Return (x, y) of the center of cell containing provided text 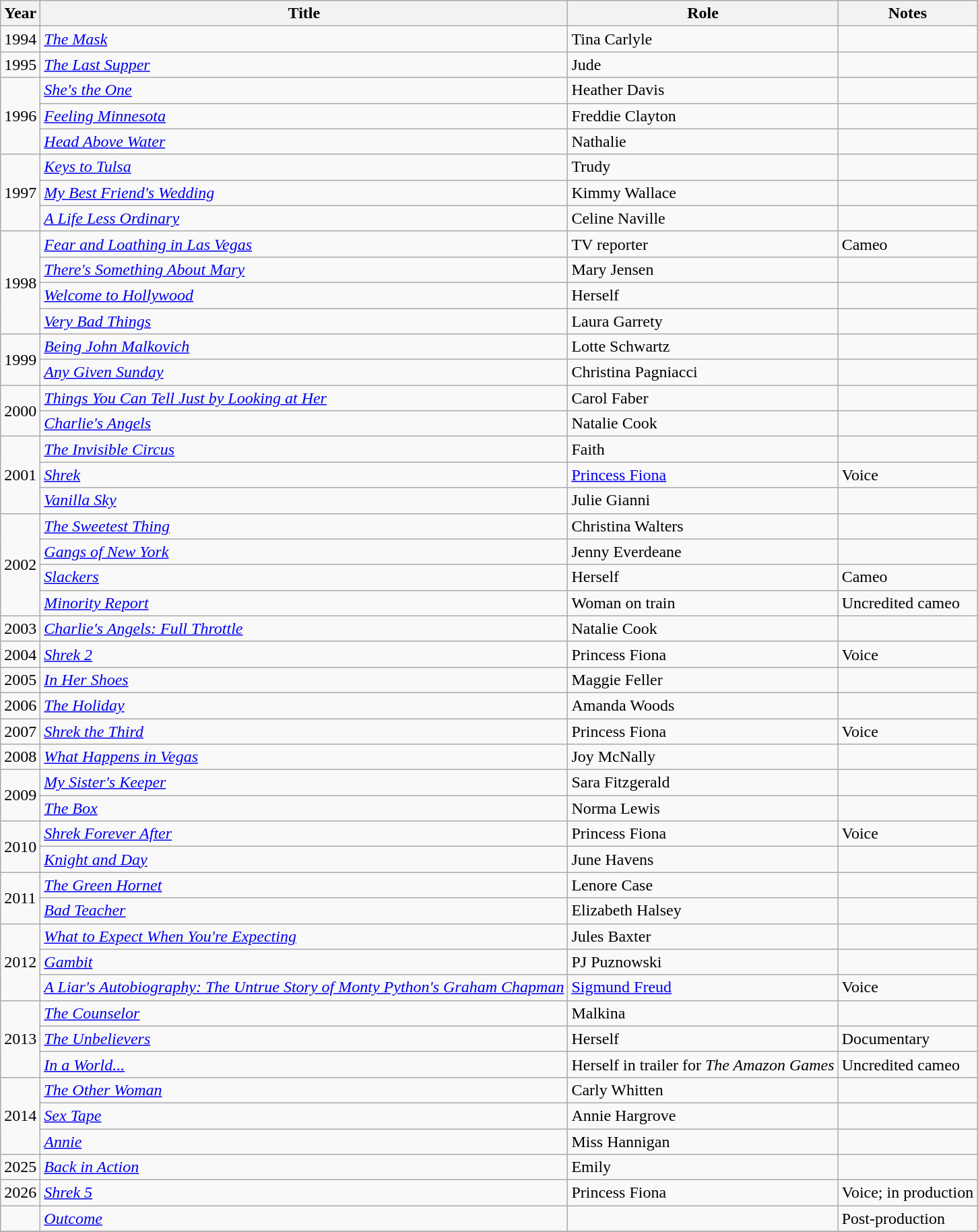
Jenny Everdeane (703, 552)
The Counselor (304, 1013)
Shrek 2 (304, 654)
TV reporter (703, 244)
Sigmund Freud (703, 987)
There's Something About Mary (304, 269)
Charlie's Angels: Full Throttle (304, 628)
My Best Friend's Wedding (304, 193)
2026 (20, 1193)
The Other Woman (304, 1090)
Lotte Schwartz (703, 347)
Malkina (703, 1013)
1997 (20, 193)
1994 (20, 39)
Laura Garrety (703, 321)
The Sweetest Thing (304, 526)
Shrek Forever After (304, 834)
Charlie's Angels (304, 424)
The Unbelievers (304, 1039)
Documentary (908, 1039)
A Life Less Ordinary (304, 218)
A Liar's Autobiography: The Untrue Story of Monty Python's Graham Chapman (304, 987)
2000 (20, 411)
1999 (20, 360)
Slackers (304, 577)
Being John Malkovich (304, 347)
2007 (20, 731)
Tina Carlyle (703, 39)
Bad Teacher (304, 911)
Keys to Tulsa (304, 167)
Post-production (908, 1219)
Notes (908, 13)
Back in Action (304, 1167)
1998 (20, 282)
2005 (20, 680)
What to Expect When You're Expecting (304, 936)
2011 (20, 898)
2006 (20, 705)
Trudy (703, 167)
Gambit (304, 962)
June Havens (703, 860)
Voice; in production (908, 1193)
Annie (304, 1142)
Head Above Water (304, 141)
Minority Report (304, 603)
Christina Walters (703, 526)
Elizabeth Halsey (703, 911)
Maggie Feller (703, 680)
The Box (304, 808)
Herself in trailer for The Amazon Games (703, 1064)
2004 (20, 654)
2010 (20, 847)
Knight and Day (304, 860)
The Green Hornet (304, 885)
Welcome to Hollywood (304, 295)
Heather Davis (703, 90)
Faith (703, 449)
2002 (20, 564)
2001 (20, 475)
Julie Gianni (703, 500)
In Her Shoes (304, 680)
Role (703, 13)
2008 (20, 757)
Jules Baxter (703, 936)
The Holiday (304, 705)
Christina Pagniacci (703, 372)
Outcome (304, 1219)
Year (20, 13)
In a World... (304, 1064)
Carol Faber (703, 398)
Amanda Woods (703, 705)
The Mask (304, 39)
Shrek (304, 475)
Nathalie (703, 141)
Freddie Clayton (703, 116)
Jude (703, 65)
Shrek 5 (304, 1193)
2013 (20, 1039)
Miss Hannigan (703, 1142)
My Sister's Keeper (304, 783)
2009 (20, 796)
Norma Lewis (703, 808)
Woman on train (703, 603)
Gangs of New York (304, 552)
Any Given Sunday (304, 372)
Very Bad Things (304, 321)
She's the One (304, 90)
1995 (20, 65)
Kimmy Wallace (703, 193)
Vanilla Sky (304, 500)
Fear and Loathing in Las Vegas (304, 244)
Celine Naville (703, 218)
2014 (20, 1115)
The Invisible Circus (304, 449)
Carly Whitten (703, 1090)
Feeling Minnesota (304, 116)
Things You Can Tell Just by Looking at Her (304, 398)
Joy McNally (703, 757)
2025 (20, 1167)
Emily (703, 1167)
Annie Hargrove (703, 1115)
PJ Puznowski (703, 962)
Sara Fitzgerald (703, 783)
Mary Jensen (703, 269)
Shrek the Third (304, 731)
Sex Tape (304, 1115)
Title (304, 13)
The Last Supper (304, 65)
1996 (20, 116)
What Happens in Vegas (304, 757)
2003 (20, 628)
2012 (20, 962)
Lenore Case (703, 885)
